Extract the (X, Y) coordinate from the center of the cell holding the provided text.  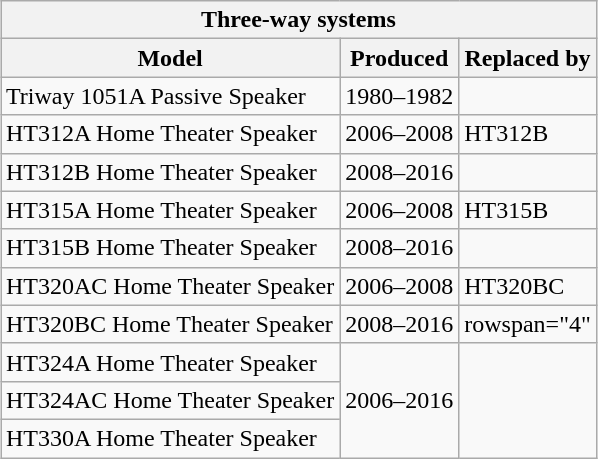
HT320AC Home Theater Speaker (170, 286)
Triway 1051A Passive Speaker (170, 96)
HT312B Home Theater Speaker (170, 172)
Three-way systems (298, 20)
HT324AC Home Theater Speaker (170, 400)
1980–1982 (400, 96)
2006–2016 (400, 400)
Replaced by (528, 58)
HT330A Home Theater Speaker (170, 438)
HT312A Home Theater Speaker (170, 134)
HT324A Home Theater Speaker (170, 362)
HT315A Home Theater Speaker (170, 210)
HT315B (528, 210)
HT312B (528, 134)
HT320BC Home Theater Speaker (170, 324)
rowspan="4" (528, 324)
Model (170, 58)
Produced (400, 58)
HT320BC (528, 286)
HT315B Home Theater Speaker (170, 248)
